Output the (x, y) coordinate of the center of the cell containing the given text.  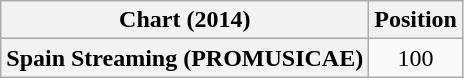
Chart (2014) (185, 20)
100 (416, 58)
Position (416, 20)
Spain Streaming (PROMUSICAE) (185, 58)
